Scan for the cell matching the given text and deliver its (x, y) coordinate at center. 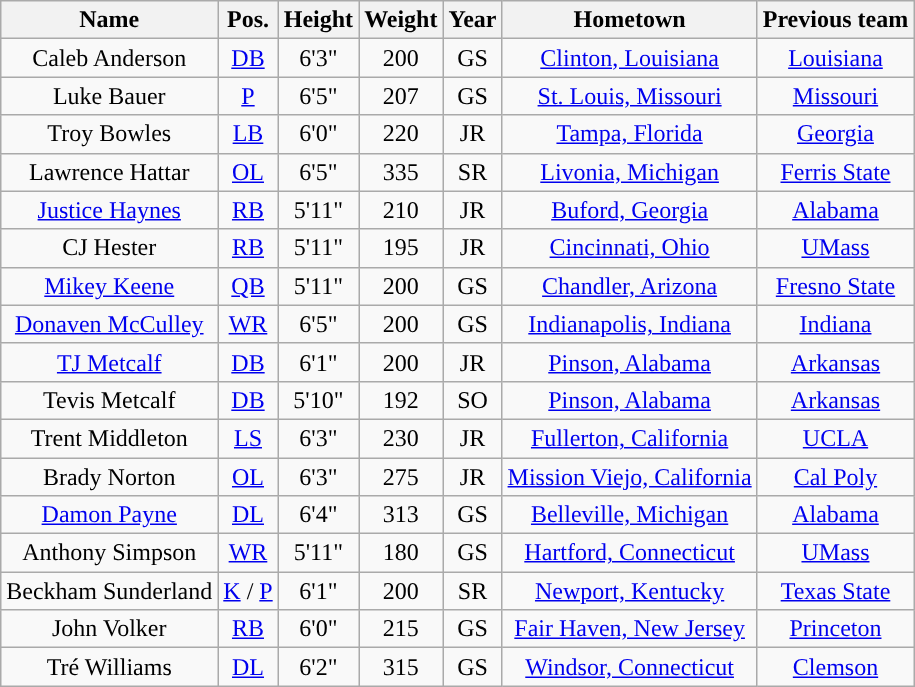
195 (401, 248)
Weight (401, 20)
220 (401, 134)
Caleb Anderson (110, 58)
P (248, 96)
Brady Norton (110, 477)
Troy Bowles (110, 134)
Tevis Metcalf (110, 400)
Georgia (836, 134)
Belleville, Michigan (630, 515)
230 (401, 438)
Mission Viejo, California (630, 477)
Louisiana (836, 58)
313 (401, 515)
John Volker (110, 629)
210 (401, 210)
LB (248, 134)
Height (318, 20)
CJ Hester (110, 248)
315 (401, 667)
Tré Williams (110, 667)
Name (110, 20)
Texas State (836, 591)
Mikey Keene (110, 286)
Previous team (836, 20)
Hometown (630, 20)
Donaven McCulley (110, 324)
LS (248, 438)
SO (472, 400)
Luke Bauer (110, 96)
Newport, Kentucky (630, 591)
275 (401, 477)
Clemson (836, 667)
Ferris State (836, 172)
Hartford, Connecticut (630, 553)
Tampa, Florida (630, 134)
Cal Poly (836, 477)
192 (401, 400)
Indiana (836, 324)
215 (401, 629)
207 (401, 96)
Fullerton, California (630, 438)
Damon Payne (110, 515)
Livonia, Michigan (630, 172)
Pos. (248, 20)
Buford, Georgia (630, 210)
Fair Haven, New Jersey (630, 629)
Fresno State (836, 286)
Justice Haynes (110, 210)
Trent Middleton (110, 438)
Missouri (836, 96)
335 (401, 172)
TJ Metcalf (110, 362)
5'10" (318, 400)
Beckham Sunderland (110, 591)
180 (401, 553)
St. Louis, Missouri (630, 96)
Windsor, Connecticut (630, 667)
Indianapolis, Indiana (630, 324)
QB (248, 286)
UCLA (836, 438)
Cincinnati, Ohio (630, 248)
K / P (248, 591)
6'4" (318, 515)
6'2" (318, 667)
Lawrence Hattar (110, 172)
Year (472, 20)
Anthony Simpson (110, 553)
Clinton, Louisiana (630, 58)
Princeton (836, 629)
Chandler, Arizona (630, 286)
